Extract the (X, Y) coordinate from the center of the cell holding the provided text.  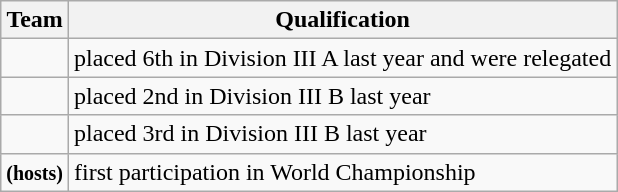
first participation in World Championship (342, 172)
placed 3rd in Division III B last year (342, 134)
placed 6th in Division III A last year and were relegated (342, 58)
placed 2nd in Division III B last year (342, 96)
Team (35, 20)
Qualification (342, 20)
(hosts) (35, 172)
